Identify which cell holds the provided text, then report its (x, y) central coordinate. 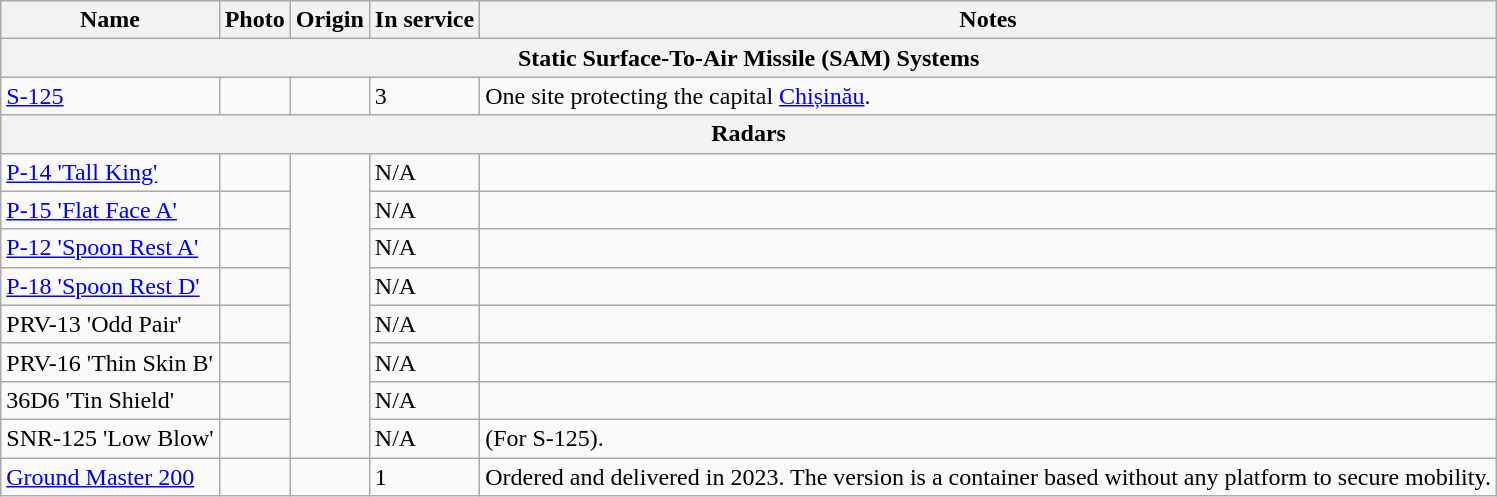
Radars (749, 134)
1 (424, 477)
(For S-125). (988, 438)
P-14 'Tall King' (110, 172)
PRV-13 'Odd Pair' (110, 324)
P-18 'Spoon Rest D' (110, 286)
P-15 'Flat Face A' (110, 210)
P-12 'Spoon Rest A' (110, 248)
3 (424, 96)
S-125 (110, 96)
Notes (988, 20)
36D6 'Tin Shield' (110, 400)
Photo (254, 20)
Ordered and delivered in 2023. The version is a container based without any platform to secure mobility. (988, 477)
In service (424, 20)
Origin (330, 20)
PRV-16 'Thin Skin B' (110, 362)
Static Surface-To-Air Missile (SAM) Systems (749, 58)
Name (110, 20)
Ground Master 200 (110, 477)
One site protecting the capital Chișinău. (988, 96)
SNR-125 'Low Blow' (110, 438)
